Identify which cell holds the provided text, then report its [X, Y] central coordinate. 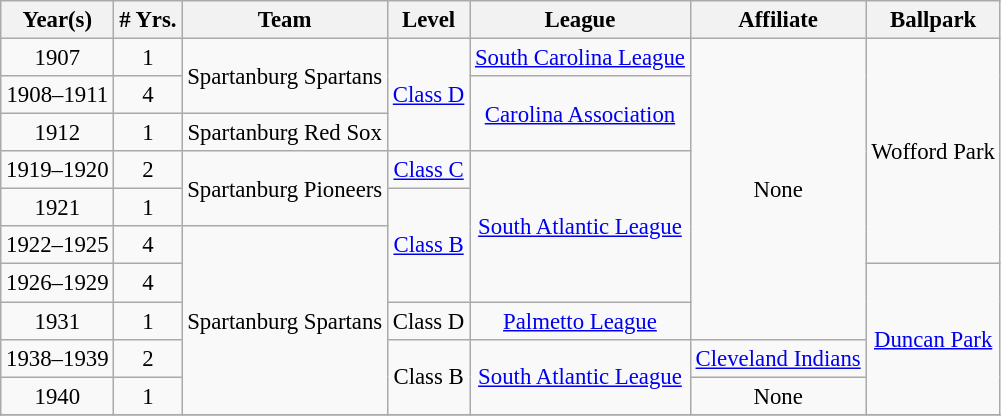
Class C [429, 170]
# Yrs. [148, 20]
1919–1920 [58, 170]
Spartanburg Red Sox [285, 133]
Cleveland Indians [778, 358]
Palmetto League [580, 321]
1940 [58, 396]
1921 [58, 208]
1938–1939 [58, 358]
Team [285, 20]
Affiliate [778, 20]
1931 [58, 321]
1922–1925 [58, 245]
1926–1929 [58, 283]
Spartanburg Pioneers [285, 188]
1912 [58, 133]
1908–1911 [58, 95]
Year(s) [58, 20]
South Carolina League [580, 58]
Wofford Park [933, 152]
1907 [58, 58]
Carolina Association [580, 114]
Duncan Park [933, 339]
Level [429, 20]
Ballpark [933, 20]
League [580, 20]
